Find where the given text appears and provide that cell's center as (x, y) coordinate. 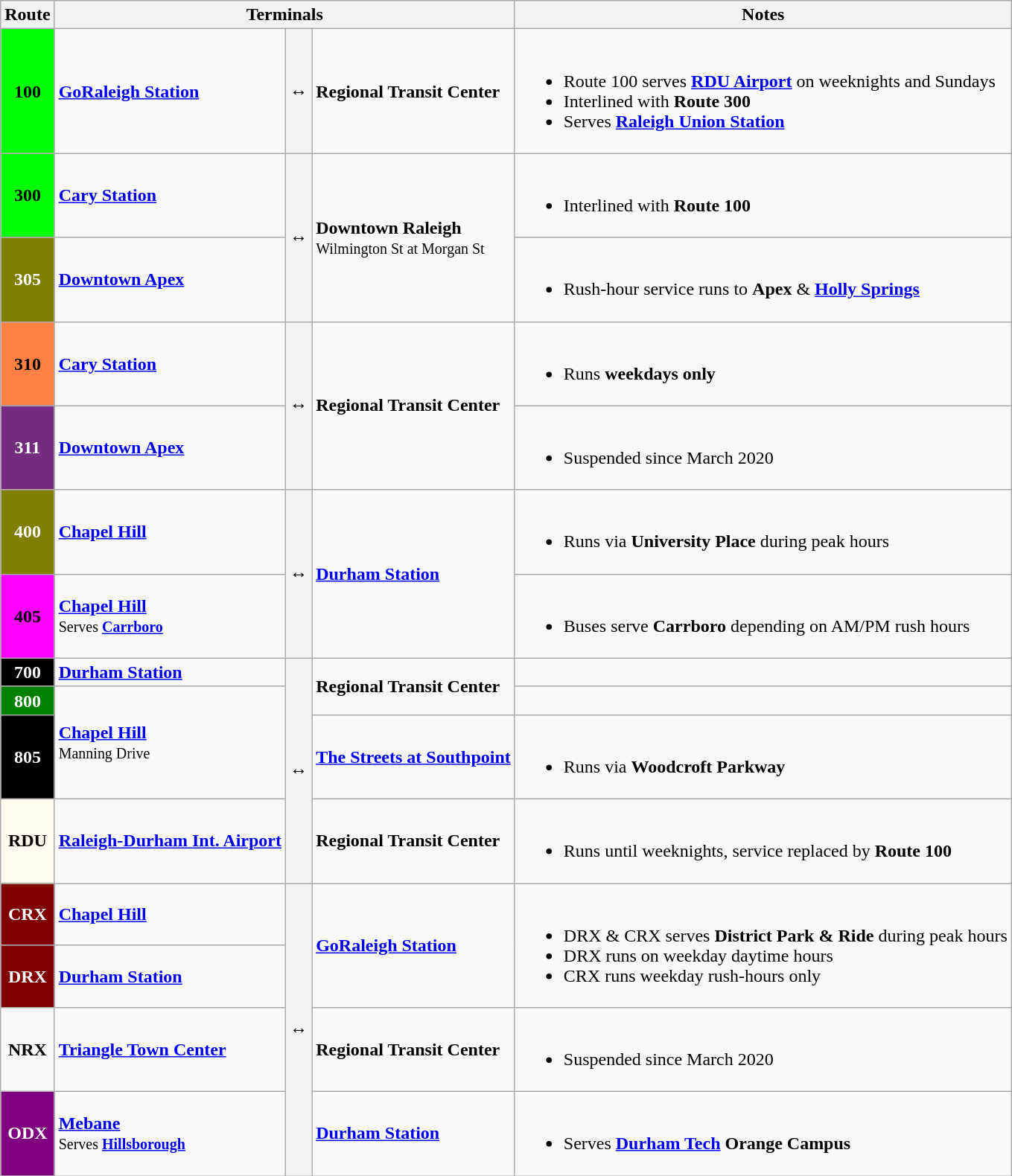
ODX (28, 1134)
MebaneServes Hillsborough (170, 1134)
Rush-hour service runs to Apex & Holly Springs (763, 280)
Runs via Woodcroft Parkway (763, 756)
Runs until weeknights, service replaced by Route 100 (763, 841)
300 (28, 195)
Downtown RaleighWilmington St at Morgan St (414, 237)
Route (28, 15)
311 (28, 448)
Route 100 serves RDU Airport on weeknights and SundaysInterlined with Route 300Serves Raleigh Union Station (763, 91)
800 (28, 700)
RDU (28, 841)
Notes (763, 15)
100 (28, 91)
DRX & CRX serves District Park & Ride during peak hoursDRX runs on weekday daytime hoursCRX runs weekday rush-hours only (763, 945)
Runs via University Place during peak hours (763, 531)
Raleigh-Durham Int. Airport (170, 841)
Interlined with Route 100 (763, 195)
Chapel HillManning Drive (170, 743)
305 (28, 280)
DRX (28, 977)
NRX (28, 1049)
805 (28, 756)
Runs weekdays only (763, 363)
Serves Durham Tech Orange Campus (763, 1134)
700 (28, 672)
The Streets at Southpoint (414, 756)
Triangle Town Center (170, 1049)
Buses serve Carrboro depending on AM/PM rush hours (763, 616)
Chapel HillServes Carrboro (170, 616)
400 (28, 531)
405 (28, 616)
CRX (28, 914)
Terminals (284, 15)
310 (28, 363)
